Determine the [x, y] coordinate at the center of the cell enclosing the given text.  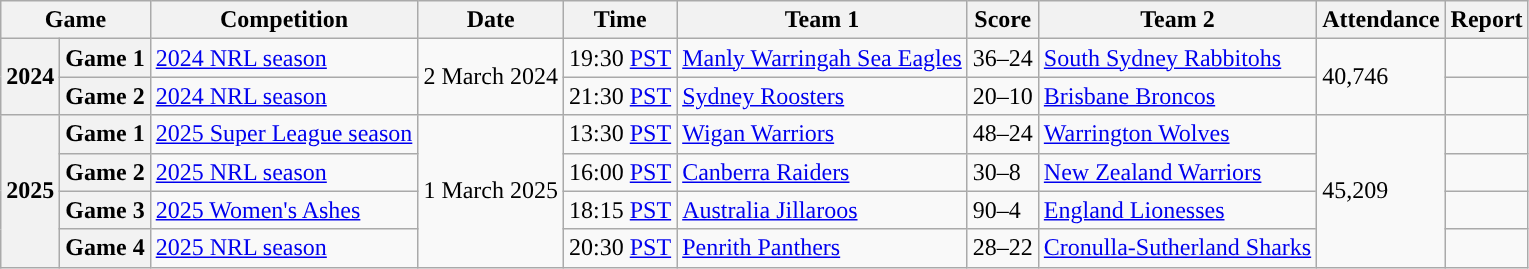
2025 [30, 191]
Attendance [1381, 20]
Competition [284, 20]
90–4 [1002, 210]
Penrith Panthers [822, 248]
21:30 PST [620, 96]
13:30 PST [620, 134]
2025 Women's Ashes [284, 210]
Time [620, 20]
30–8 [1002, 172]
36–24 [1002, 58]
Team 1 [822, 20]
1 March 2025 [491, 191]
20–10 [1002, 96]
2025 Super League season [284, 134]
Wigan Warriors [822, 134]
Sydney Roosters [822, 96]
New Zealand Warriors [1177, 172]
Team 2 [1177, 20]
Date [491, 20]
20:30 PST [620, 248]
Brisbane Broncos [1177, 96]
Game [76, 20]
Game 4 [105, 248]
Cronulla-Sutherland Sharks [1177, 248]
England Lionesses [1177, 210]
19:30 PST [620, 58]
2024 [30, 77]
2 March 2024 [491, 77]
Warrington Wolves [1177, 134]
Canberra Raiders [822, 172]
40,746 [1381, 77]
Score [1002, 20]
Report [1486, 20]
Manly Warringah Sea Eagles [822, 58]
16:00 PST [620, 172]
28–22 [1002, 248]
South Sydney Rabbitohs [1177, 58]
48–24 [1002, 134]
Australia Jillaroos [822, 210]
Game 3 [105, 210]
18:15 PST [620, 210]
45,209 [1381, 191]
